Pinpoint the cell where the given text exists, returning its [x, y] midpoint coordinate. 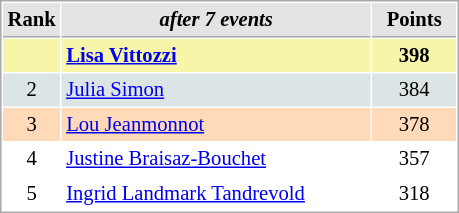
398 [414, 56]
Julia Simon [216, 90]
Rank [32, 20]
5 [32, 194]
Lisa Vittozzi [216, 56]
384 [414, 90]
4 [32, 158]
3 [32, 124]
Points [414, 20]
Lou Jeanmonnot [216, 124]
after 7 events [216, 20]
357 [414, 158]
Ingrid Landmark Tandrevold [216, 194]
378 [414, 124]
Justine Braisaz-Bouchet [216, 158]
318 [414, 194]
2 [32, 90]
